Locate the cell with the specified text and output its [X, Y] center coordinate. 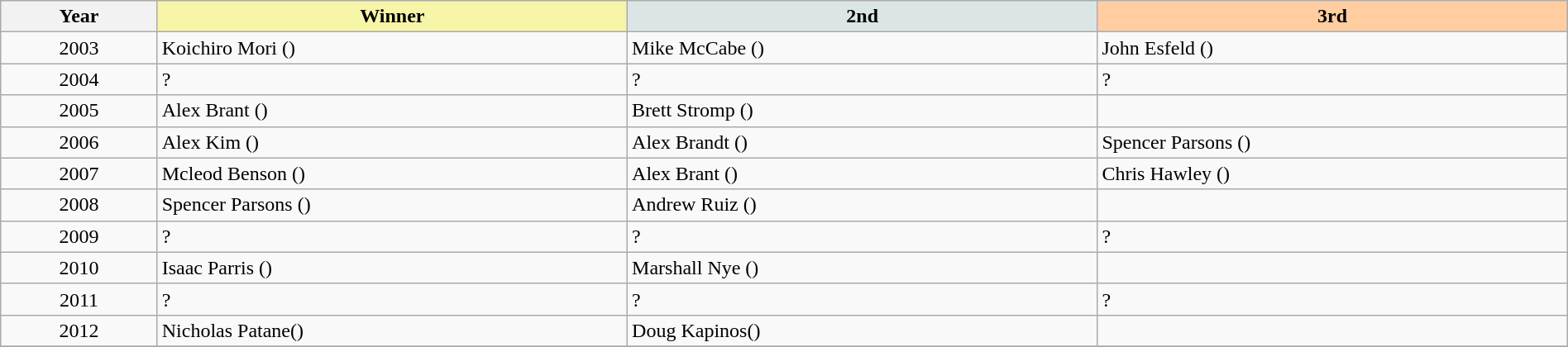
Chris Hawley () [1332, 173]
2012 [79, 330]
2009 [79, 236]
Koichiro Mori () [392, 48]
Isaac Parris () [392, 268]
2008 [79, 205]
Nicholas Patane() [392, 330]
2003 [79, 48]
Marshall Nye () [863, 268]
2007 [79, 173]
Brett Stromp () [863, 111]
2004 [79, 79]
Mike McCabe () [863, 48]
John Esfeld () [1332, 48]
Alex Kim () [392, 142]
Andrew Ruiz () [863, 205]
Winner [392, 17]
2010 [79, 268]
2011 [79, 299]
Mcleod Benson () [392, 173]
Year [79, 17]
3rd [1332, 17]
2nd [863, 17]
2006 [79, 142]
2005 [79, 111]
Alex Brandt () [863, 142]
Doug Kapinos() [863, 330]
